Extract the (x, y) coordinate from the center of the cell holding the provided text.  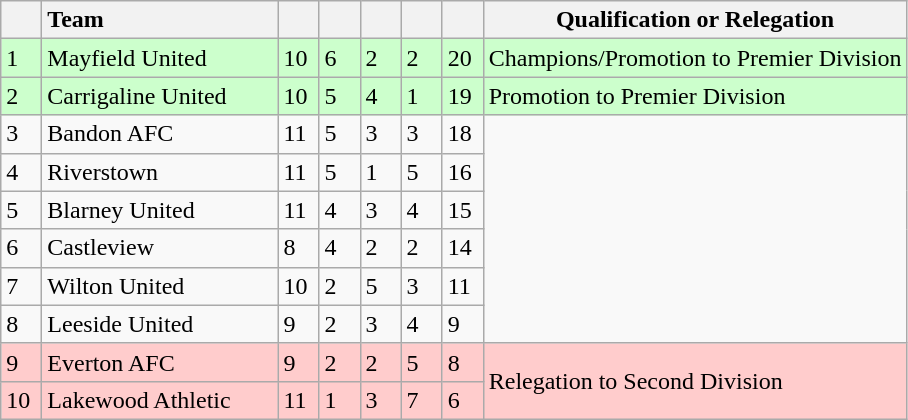
Wilton United (160, 286)
18 (462, 134)
Bandon AFC (160, 134)
Relegation to Second Division (695, 381)
Blarney United (160, 210)
Riverstown (160, 172)
20 (462, 58)
19 (462, 96)
Champions/Promotion to Premier Division (695, 58)
Lakewood Athletic (160, 400)
Qualification or Relegation (695, 20)
15 (462, 210)
Team (160, 20)
Everton AFC (160, 362)
Leeside United (160, 324)
Carrigaline United (160, 96)
14 (462, 248)
Mayfield United (160, 58)
Castleview (160, 248)
16 (462, 172)
Promotion to Premier Division (695, 96)
